Determine the (x, y) coordinate at the center of the cell enclosing the given text.  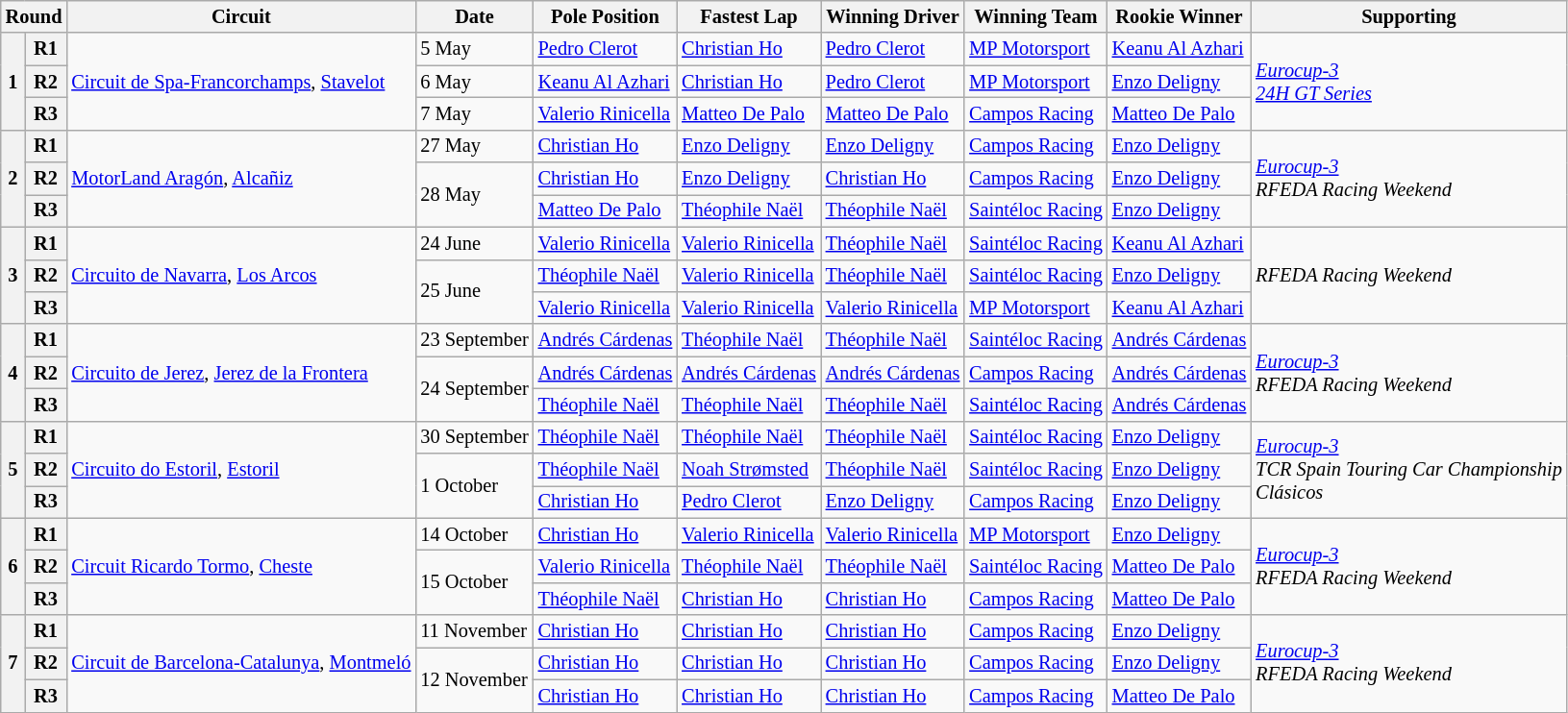
Circuit de Spa-Francorchamps, Stavelot (240, 81)
Rookie Winner (1180, 16)
Round (35, 16)
Supporting (1408, 16)
23 September (474, 340)
11 November (474, 631)
Circuit Ricardo Tormo, Cheste (240, 567)
2 (13, 179)
25 June (474, 292)
5 (13, 469)
12 November (474, 678)
RFEDA Racing Weekend (1408, 275)
Eurocup-3TCR Spain Touring Car ChampionshipClásicos (1408, 469)
Circuit de Barcelona-Catalunya, Montmeló (240, 663)
Circuito de Navarra, Los Arcos (240, 275)
Noah Strømsted (749, 470)
4 (13, 373)
5 May (474, 49)
Winning Driver (893, 16)
Eurocup-324H GT Series (1408, 81)
6 May (474, 82)
28 May (474, 194)
1 (13, 81)
14 October (474, 534)
Pole Position (606, 16)
Circuito de Jerez, Jerez de la Frontera (240, 373)
1 October (474, 486)
24 September (474, 388)
7 (13, 663)
Circuit (240, 16)
15 October (474, 582)
3 (13, 275)
7 May (474, 113)
Date (474, 16)
Circuito do Estoril, Estoril (240, 469)
6 (13, 567)
30 September (474, 437)
Fastest Lap (749, 16)
Winning Team (1035, 16)
24 June (474, 243)
27 May (474, 146)
MotorLand Aragón, Alcañiz (240, 179)
